Find where the given text appears and provide that cell's center as [X, Y] coordinate. 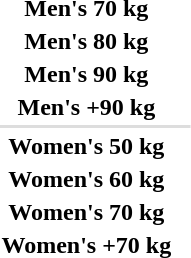
Men's +90 kg [86, 107]
Men's 80 kg [86, 41]
Women's 60 kg [86, 179]
Women's 70 kg [86, 212]
Women's 50 kg [86, 146]
Men's 90 kg [86, 74]
